Detect which cell encompasses the target text, then output its [X, Y] center coordinate. 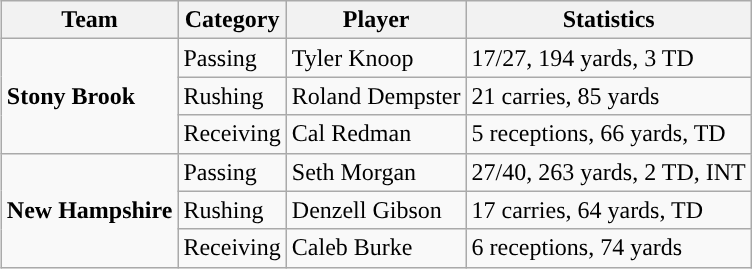
Denzell Gibson [376, 210]
17 carries, 64 yards, TD [608, 210]
Caleb Burke [376, 248]
Stony Brook [90, 96]
Statistics [608, 20]
Player [376, 20]
5 receptions, 66 yards, TD [608, 134]
Category [232, 20]
Cal Redman [376, 134]
6 receptions, 74 yards [608, 248]
Roland Dempster [376, 96]
Team [90, 20]
27/40, 263 yards, 2 TD, INT [608, 172]
Seth Morgan [376, 172]
Tyler Knoop [376, 58]
17/27, 194 yards, 3 TD [608, 58]
21 carries, 85 yards [608, 96]
New Hampshire [90, 210]
